For the text-containing cell, return its midpoint in (X, Y) coordinate format. 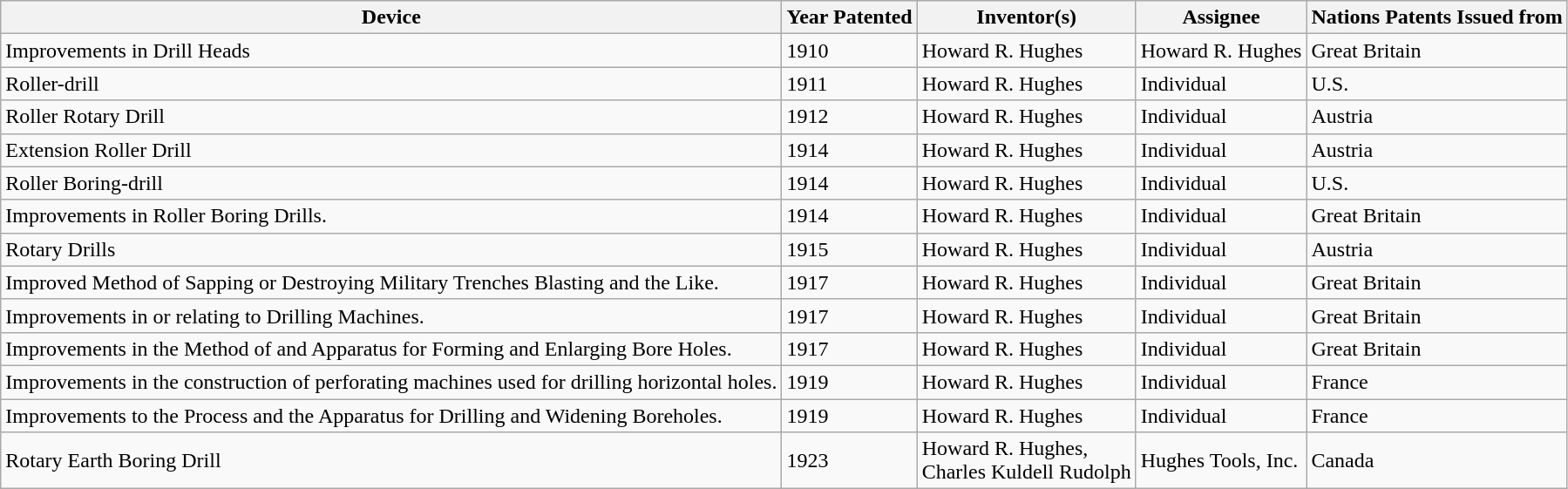
Improvements in the construction of perforating machines used for drilling horizontal holes. (391, 382)
Assignee (1221, 17)
Extension Roller Drill (391, 150)
Roller-drill (391, 84)
Rotary Drills (391, 249)
Improved Method of Sapping or Destroying Military Trenches Blasting and the Like. (391, 282)
1911 (849, 84)
Improvements in the Method of and Apparatus for Forming and Enlarging Bore Holes. (391, 349)
Hughes Tools, Inc. (1221, 460)
1923 (849, 460)
Nations Patents Issued from (1436, 17)
Device (391, 17)
Inventor(s) (1027, 17)
Rotary Earth Boring Drill (391, 460)
Improvements to the Process and the Apparatus for Drilling and Widening Boreholes. (391, 416)
1915 (849, 249)
Improvements in Drill Heads (391, 51)
Roller Boring-drill (391, 183)
Improvements in or relating to Drilling Machines. (391, 316)
Year Patented (849, 17)
Roller Rotary Drill (391, 117)
Improvements in Roller Boring Drills. (391, 216)
Howard R. Hughes,Charles Kuldell Rudolph (1027, 460)
1910 (849, 51)
Canada (1436, 460)
1912 (849, 117)
